Scan for the cell matching the given text and deliver its (x, y) coordinate at center. 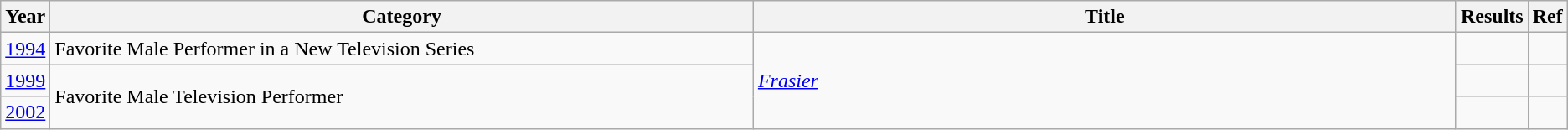
1999 (25, 81)
Title (1104, 17)
Frasier (1104, 81)
2002 (25, 112)
1994 (25, 49)
Ref (1548, 17)
Favorite Male Performer in a New Television Series (402, 49)
Year (25, 17)
Results (1492, 17)
Favorite Male Television Performer (402, 96)
Category (402, 17)
